Capture the cell that displays the provided text and extract its [X, Y] central coordinate. 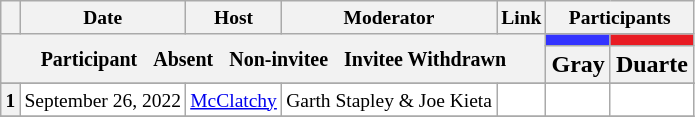
Gray [578, 64]
September 26, 2022 [103, 100]
Link [522, 18]
Moderator [390, 18]
Duarte [652, 64]
Participants [620, 18]
Host [234, 18]
Date [103, 18]
1 [10, 100]
Participant Absent Non-invitee Invitee Withdrawn [274, 58]
McClatchy [234, 100]
Garth Stapley & Joe Kieta [390, 100]
